Determine the (X, Y) coordinate at the center of the cell enclosing the given text.  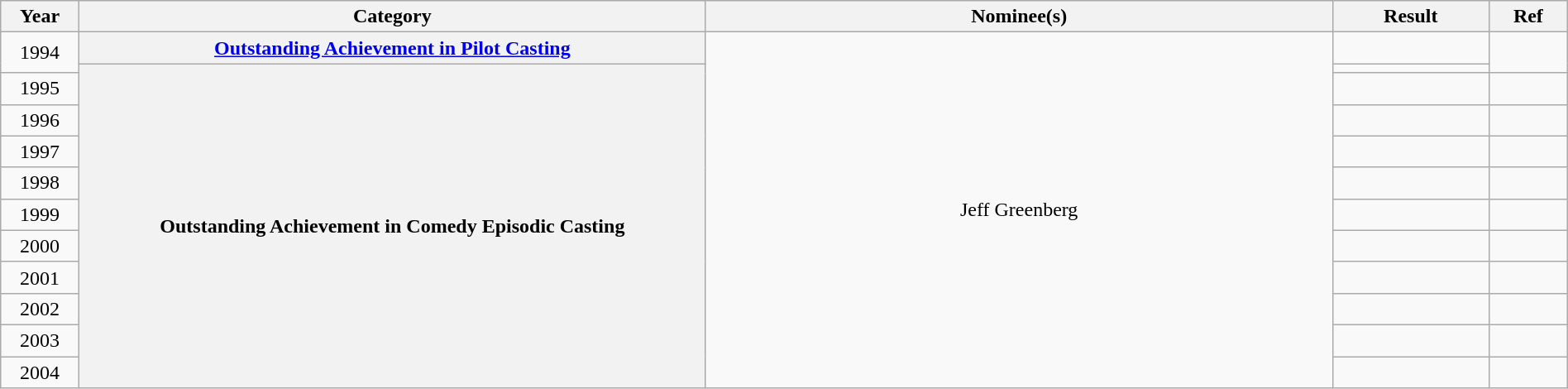
1998 (40, 183)
Ref (1528, 17)
Jeff Greenberg (1019, 210)
1997 (40, 151)
2004 (40, 372)
Year (40, 17)
Nominee(s) (1019, 17)
2000 (40, 246)
Result (1411, 17)
Outstanding Achievement in Comedy Episodic Casting (392, 226)
2003 (40, 340)
1996 (40, 120)
2001 (40, 277)
1995 (40, 89)
2002 (40, 309)
1999 (40, 214)
1994 (40, 53)
Outstanding Achievement in Pilot Casting (392, 48)
Category (392, 17)
